Detect which cell encompasses the target text, then output its [X, Y] center coordinate. 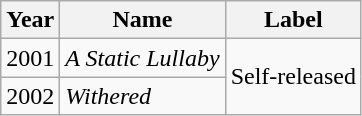
Self-released [293, 77]
Withered [142, 96]
2002 [30, 96]
Name [142, 20]
Year [30, 20]
Label [293, 20]
A Static Lullaby [142, 58]
2001 [30, 58]
